Return [X, Y] of the center of cell containing provided text 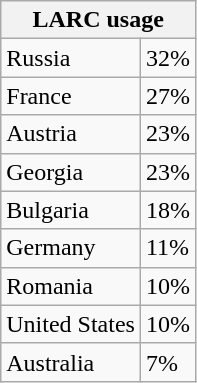
LARC usage [98, 20]
Russia [71, 58]
Bulgaria [71, 210]
7% [168, 362]
27% [168, 96]
Austria [71, 134]
Romania [71, 286]
Australia [71, 362]
18% [168, 210]
32% [168, 58]
Georgia [71, 172]
France [71, 96]
United States [71, 324]
Germany [71, 248]
11% [168, 248]
